For the text-containing cell, return its midpoint in [X, Y] coordinate format. 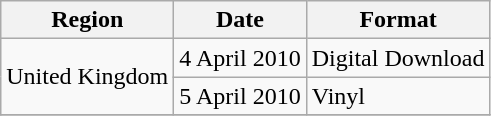
Region [88, 20]
4 April 2010 [240, 58]
Digital Download [398, 58]
Vinyl [398, 96]
United Kingdom [88, 77]
Format [398, 20]
Date [240, 20]
5 April 2010 [240, 96]
